Pinpoint the cell where the given text exists, returning its [X, Y] midpoint coordinate. 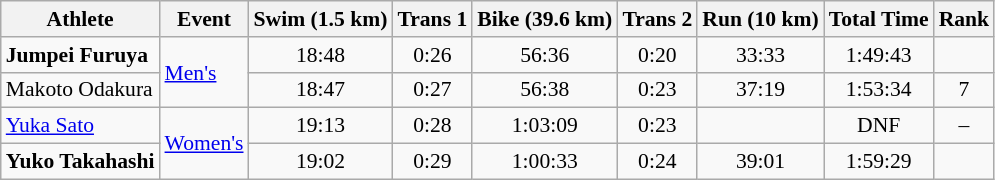
0:24 [657, 162]
Jumpei Furuya [80, 55]
39:01 [760, 162]
1:49:43 [879, 55]
56:38 [544, 90]
Women's [204, 144]
Trans 1 [432, 19]
1:59:29 [879, 162]
Rank [964, 19]
1:53:34 [879, 90]
1:03:09 [544, 126]
DNF [879, 126]
Swim (1.5 km) [321, 19]
Event [204, 19]
18:48 [321, 55]
19:13 [321, 126]
18:47 [321, 90]
Men's [204, 72]
0:20 [657, 55]
0:28 [432, 126]
Makoto Odakura [80, 90]
Bike (39.6 km) [544, 19]
37:19 [760, 90]
0:27 [432, 90]
7 [964, 90]
Total Time [879, 19]
33:33 [760, 55]
19:02 [321, 162]
Athlete [80, 19]
1:00:33 [544, 162]
Run (10 km) [760, 19]
0:26 [432, 55]
0:29 [432, 162]
Trans 2 [657, 19]
56:36 [544, 55]
– [964, 126]
Yuka Sato [80, 126]
Yuko Takahashi [80, 162]
